Search for the cell housing the specified text and yield its [X, Y] center coordinate. 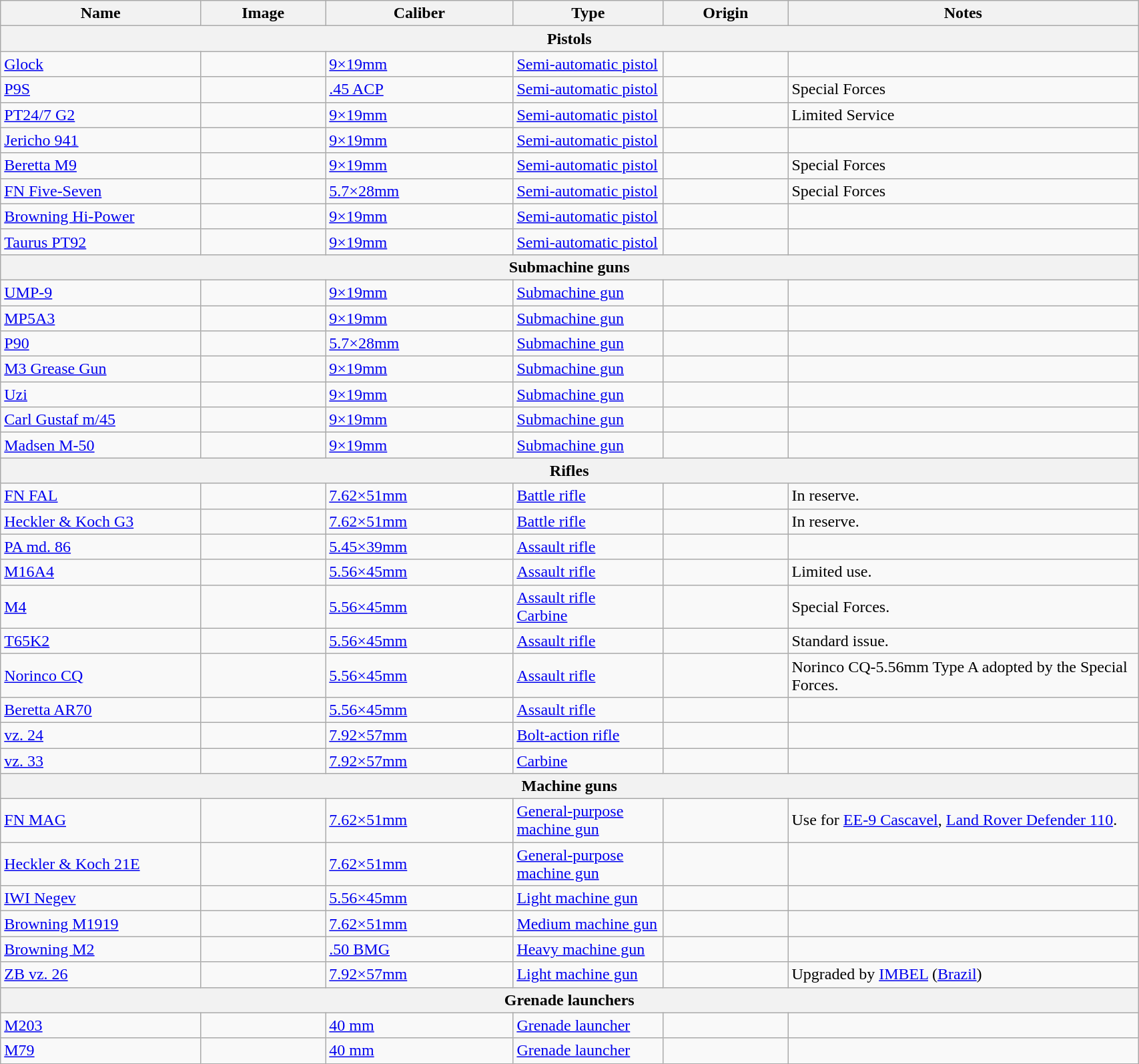
Heckler & Koch 21E [101, 864]
Standard issue. [964, 641]
PT24/7 G2 [101, 115]
IWI Negev [101, 898]
Browning M2 [101, 949]
Type [589, 13]
M3 Grease Gun [101, 369]
PA md. 86 [101, 547]
Taurus PT92 [101, 242]
Madsen M-50 [101, 445]
Carl Gustaf m/45 [101, 420]
Image [263, 13]
Norinco CQ-5.56mm Type A adopted by the Special Forces. [964, 676]
FN Five-Seven [101, 191]
Heavy machine gun [589, 949]
.50 BMG [419, 949]
Browning Hi-Power [101, 216]
vz. 33 [101, 760]
Medium machine gun [589, 924]
Rifles [570, 471]
Beretta M9 [101, 166]
Browning M1919 [101, 924]
M79 [101, 1051]
M16A4 [101, 572]
FN MAG [101, 821]
Use for EE-9 Cascavel, Land Rover Defender 110. [964, 821]
P90 [101, 344]
5.45×39mm [419, 547]
Heckler & Koch G3 [101, 521]
M203 [101, 1025]
Caliber [419, 13]
Upgraded by IMBEL (Brazil) [964, 975]
Glock [101, 64]
ZB vz. 26 [101, 975]
Special Forces. [964, 606]
Limited Service [964, 115]
Norinco CQ [101, 676]
Jericho 941 [101, 140]
P9S [101, 89]
M4 [101, 606]
UMP-9 [101, 292]
Notes [964, 13]
Beretta AR70 [101, 710]
Uzi [101, 394]
T65K2 [101, 641]
Carbine [589, 760]
Limited use. [964, 572]
Submachine guns [570, 267]
FN FAL [101, 496]
.45 ACP [419, 89]
MP5A3 [101, 318]
Name [101, 13]
Pistols [570, 39]
Bolt-action rifle [589, 735]
Machine guns [570, 786]
Assault rifleCarbine [589, 606]
Grenade launchers [570, 1000]
Origin [726, 13]
vz. 24 [101, 735]
